Pinpoint the cell where the given text exists, returning its (X, Y) midpoint coordinate. 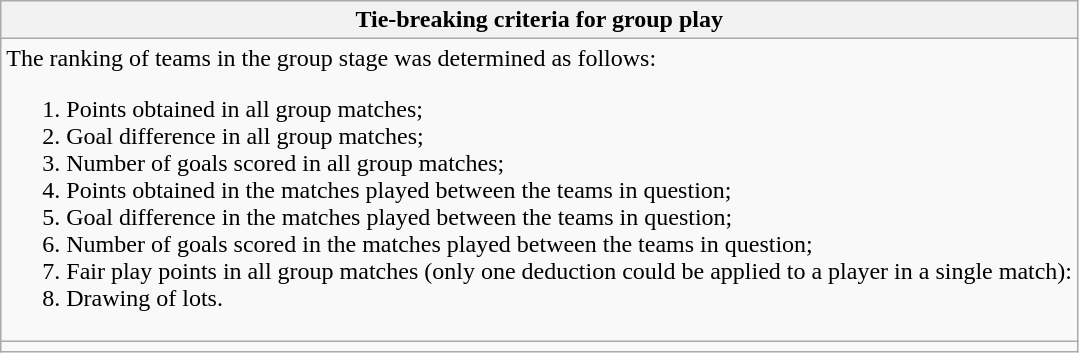
Tie-breaking criteria for group play (540, 20)
